Output the (X, Y) coordinate of the center of the cell containing the given text.  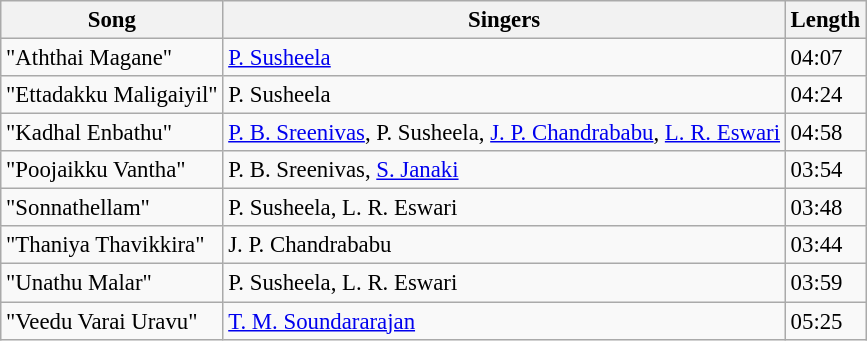
"Aththai Magane" (112, 58)
"Poojaikku Vantha" (112, 170)
04:24 (825, 95)
03:54 (825, 170)
"Ettadakku Maligaiyil" (112, 95)
Length (825, 20)
05:25 (825, 321)
J. P. Chandrababu (504, 245)
T. M. Soundararajan (504, 321)
"Unathu Malar" (112, 283)
Singers (504, 20)
03:59 (825, 283)
P. B. Sreenivas, S. Janaki (504, 170)
"Thaniya Thavikkira" (112, 245)
03:48 (825, 208)
P. B. Sreenivas, P. Susheela, J. P. Chandrababu, L. R. Eswari (504, 133)
Song (112, 20)
"Kadhal Enbathu" (112, 133)
03:44 (825, 245)
"Veedu Varai Uravu" (112, 321)
04:58 (825, 133)
"Sonnathellam" (112, 208)
04:07 (825, 58)
